Search for the cell housing the specified text and yield its [x, y] center coordinate. 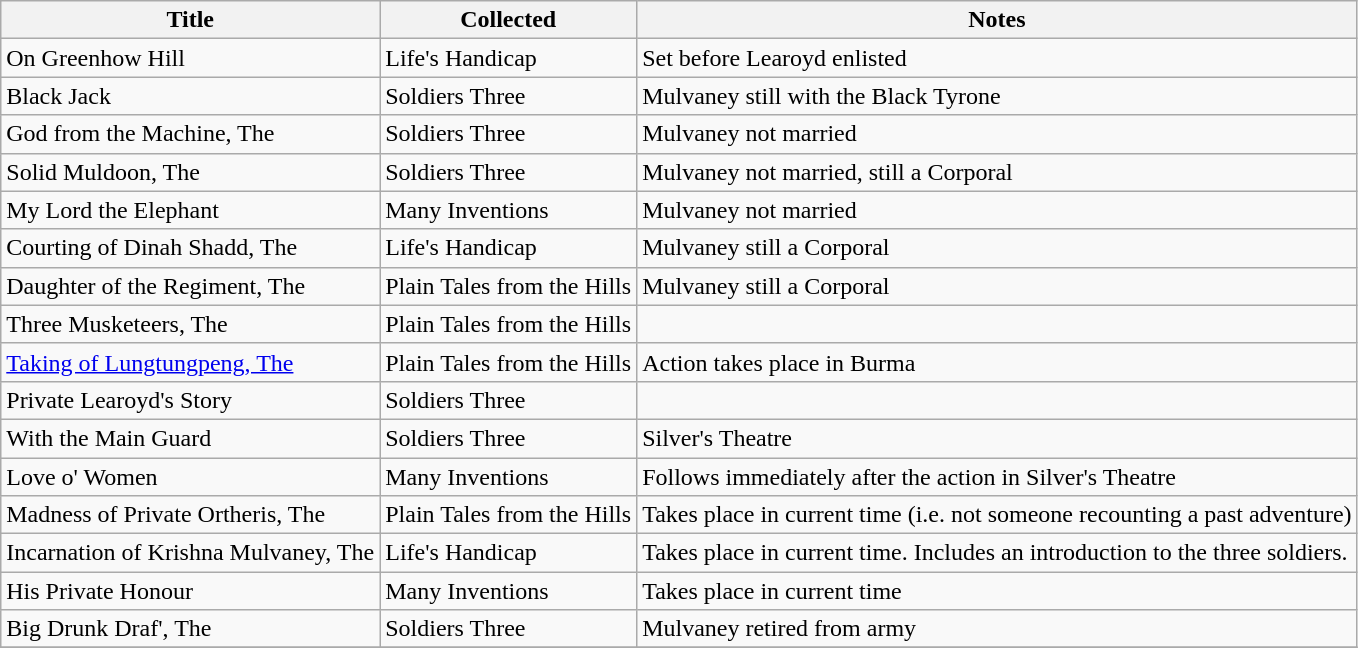
Takes place in current time (i.e. not someone recounting a past adventure) [997, 515]
Notes [997, 20]
Title [190, 20]
Action takes place in Burma [997, 362]
Mulvaney retired from army [997, 629]
Black Jack [190, 96]
Set before Learoyd enlisted [997, 58]
His Private Honour [190, 591]
My Lord the Elephant [190, 210]
Three Musketeers, The [190, 324]
Taking of Lungtungpeng, The [190, 362]
Silver's Theatre [997, 438]
God from the Machine, The [190, 134]
On Greenhow Hill [190, 58]
Courting of Dinah Shadd, The [190, 248]
Follows immediately after the action in Silver's Theatre [997, 477]
Takes place in current time. Includes an introduction to the three soldiers. [997, 553]
Incarnation of Krishna Mulvaney, The [190, 553]
Takes place in current time [997, 591]
Solid Muldoon, The [190, 172]
Mulvaney not married, still a Corporal [997, 172]
Collected [508, 20]
With the Main Guard [190, 438]
Mulvaney still with the Black Tyrone [997, 96]
Daughter of the Regiment, The [190, 286]
Madness of Private Ortheris, The [190, 515]
Big Drunk Draf', The [190, 629]
Love o' Women [190, 477]
Private Learoyd's Story [190, 400]
